Return (X, Y) of the center of cell containing provided text 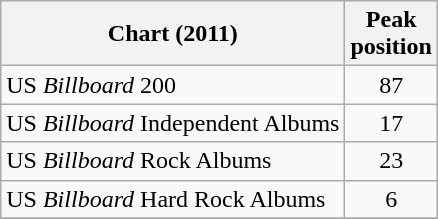
US Billboard 200 (173, 85)
6 (391, 199)
US Billboard Rock Albums (173, 161)
US Billboard Independent Albums (173, 123)
Chart (2011) (173, 34)
87 (391, 85)
Peakposition (391, 34)
23 (391, 161)
US Billboard Hard Rock Albums (173, 199)
17 (391, 123)
